Return (X, Y) of the center of cell containing provided text 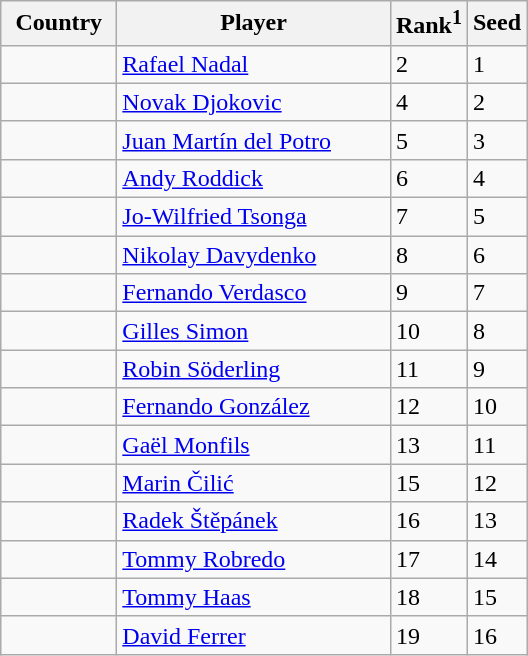
Andy Roddick (254, 178)
Rafael Nadal (254, 64)
Tommy Haas (254, 597)
Player (254, 24)
Fernando González (254, 407)
1 (496, 64)
Jo-Wilfried Tsonga (254, 217)
14 (496, 559)
19 (428, 635)
Nikolay Davydenko (254, 255)
Juan Martín del Potro (254, 140)
Marin Čilić (254, 483)
Gaël Monfils (254, 445)
Seed (496, 24)
David Ferrer (254, 635)
Novak Djokovic (254, 102)
Gilles Simon (254, 331)
17 (428, 559)
Radek Štěpánek (254, 521)
Fernando Verdasco (254, 293)
Robin Söderling (254, 369)
18 (428, 597)
Tommy Robredo (254, 559)
Rank1 (428, 24)
Country (59, 24)
3 (496, 140)
